Scan for the cell matching the given text and deliver its (X, Y) coordinate at center. 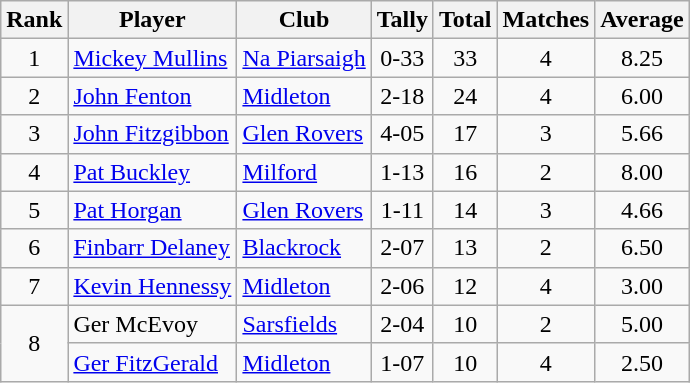
6 (34, 248)
Matches (546, 20)
16 (465, 172)
8.25 (642, 58)
Mickey Mullins (152, 58)
12 (465, 286)
John Fitzgibbon (152, 134)
Total (465, 20)
6.50 (642, 248)
5 (34, 210)
4-05 (402, 134)
0-33 (402, 58)
Sarsfields (304, 324)
2-06 (402, 286)
John Fenton (152, 96)
Tally (402, 20)
Ger FitzGerald (152, 362)
4.66 (642, 210)
8.00 (642, 172)
Finbarr Delaney (152, 248)
Player (152, 20)
13 (465, 248)
Pat Horgan (152, 210)
24 (465, 96)
17 (465, 134)
1-13 (402, 172)
Club (304, 20)
2-18 (402, 96)
1-11 (402, 210)
Na Piarsaigh (304, 58)
Average (642, 20)
2.50 (642, 362)
Milford (304, 172)
2-04 (402, 324)
6.00 (642, 96)
Rank (34, 20)
14 (465, 210)
1-07 (402, 362)
Blackrock (304, 248)
Ger McEvoy (152, 324)
1 (34, 58)
2-07 (402, 248)
7 (34, 286)
8 (34, 343)
Kevin Hennessy (152, 286)
3.00 (642, 286)
5.00 (642, 324)
33 (465, 58)
Pat Buckley (152, 172)
5.66 (642, 134)
